Locate the cell with the specified text and output its [x, y] center coordinate. 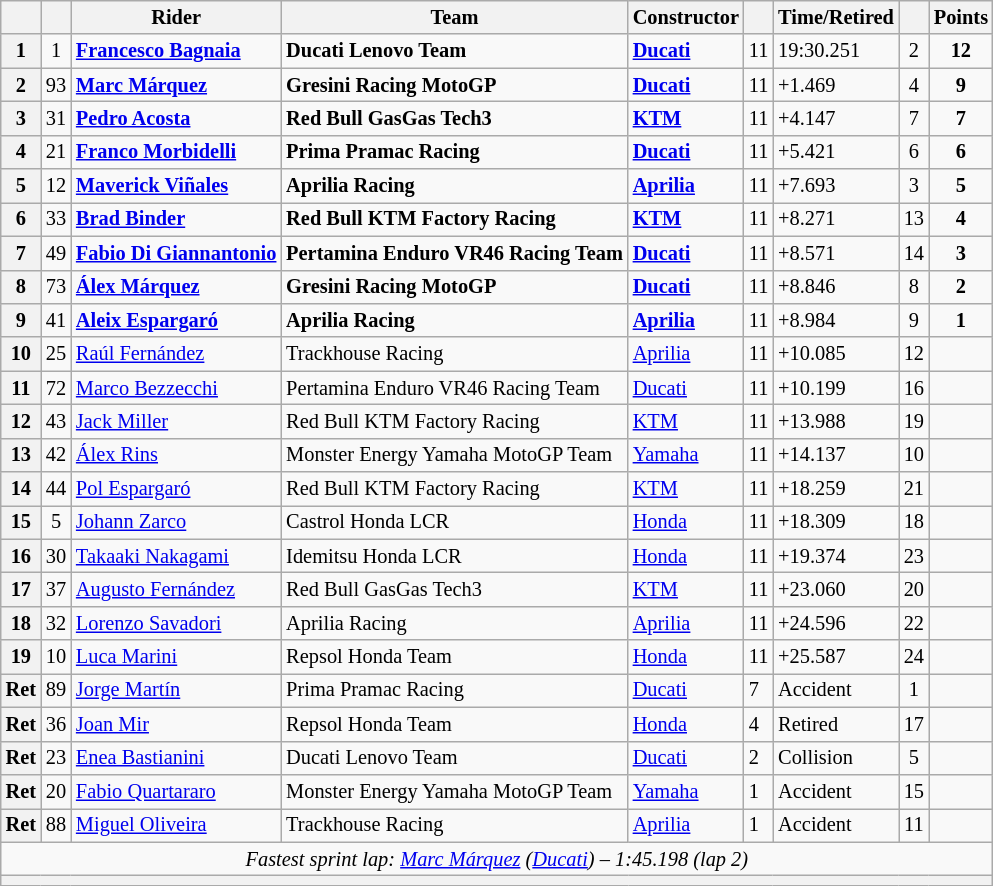
22 [914, 623]
Rider [176, 17]
Collision [836, 758]
+8.271 [836, 219]
Jorge Martín [176, 690]
+19.374 [836, 556]
Retired [836, 724]
89 [56, 690]
72 [56, 388]
+23.060 [836, 589]
Fabio Quartararo [176, 791]
+18.309 [836, 522]
+4.147 [836, 118]
Constructor [686, 17]
Joan Mir [176, 724]
Lorenzo Savadori [176, 623]
+14.137 [836, 455]
+7.693 [836, 186]
Aleix Espargaró [176, 320]
Pol Espargaró [176, 489]
41 [56, 320]
+1.469 [836, 85]
+8.846 [836, 287]
Fastest sprint lap: Marc Márquez (Ducati) – 1:45.198 (lap 2) [497, 859]
+8.571 [836, 253]
Takaaki Nakagami [176, 556]
Brad Binder [176, 219]
Miguel Oliveira [176, 825]
43 [56, 421]
Fabio Di Giannantonio [176, 253]
Augusto Fernández [176, 589]
+24.596 [836, 623]
Johann Zarco [176, 522]
Francesco Bagnaia [176, 51]
Marc Márquez [176, 85]
44 [56, 489]
24 [914, 657]
33 [56, 219]
25 [56, 354]
30 [56, 556]
Maverick Viñales [176, 186]
Álex Rins [176, 455]
Time/Retired [836, 17]
Castrol Honda LCR [454, 522]
49 [56, 253]
32 [56, 623]
88 [56, 825]
Team [454, 17]
+18.259 [836, 489]
Jack Miller [176, 421]
37 [56, 589]
Marco Bezzecchi [176, 388]
Franco Morbidelli [176, 152]
19:30.251 [836, 51]
42 [56, 455]
93 [56, 85]
Points [961, 17]
+8.984 [836, 320]
+10.085 [836, 354]
Pedro Acosta [176, 118]
+25.587 [836, 657]
+13.988 [836, 421]
Raúl Fernández [176, 354]
+10.199 [836, 388]
36 [56, 724]
Idemitsu Honda LCR [454, 556]
Enea Bastianini [176, 758]
31 [56, 118]
73 [56, 287]
+5.421 [836, 152]
Álex Márquez [176, 287]
Luca Marini [176, 657]
